Scan for the cell matching the given text and deliver its (x, y) coordinate at center. 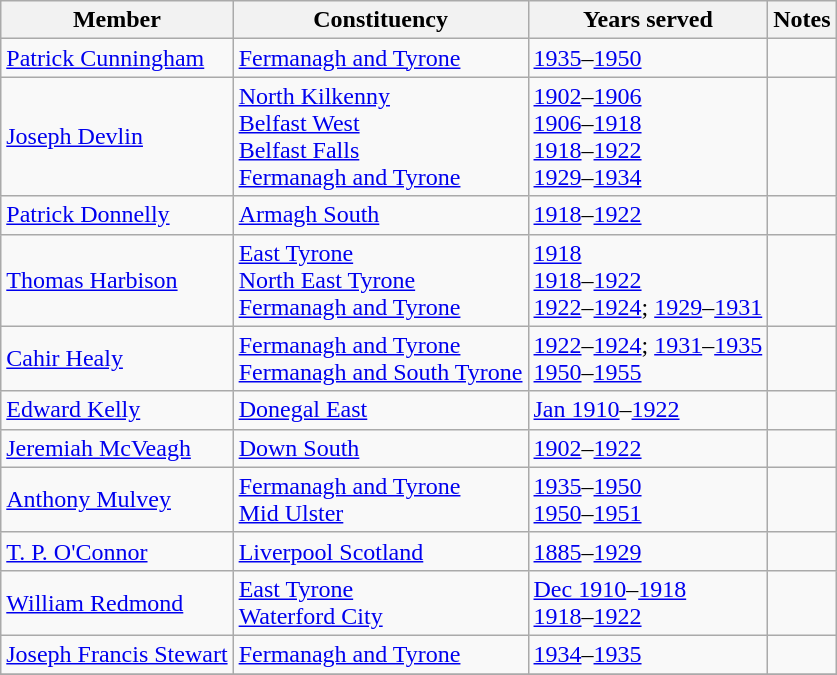
Member (117, 20)
Notes (802, 20)
Patrick Donnelly (117, 215)
East TyroneWaterford City (380, 602)
1935–1950 (648, 58)
Cahir Healy (117, 358)
Fermanagh and TyroneFermanagh and South Tyrone (380, 358)
Liverpool Scotland (380, 551)
East TyroneNorth East TyroneFermanagh and Tyrone (380, 280)
Jan 1910–1922 (648, 410)
1934–1935 (648, 654)
1885–1929 (648, 551)
Years served (648, 20)
1918–1922 (648, 215)
1935–1950 1950–1951 (648, 500)
Joseph Francis Stewart (117, 654)
Down South (380, 448)
19181918–19221922–1924; 1929–1931 (648, 280)
1902–1922 (648, 448)
T. P. O'Connor (117, 551)
Donegal East (380, 410)
North Kilkenny Belfast WestBelfast FallsFermanagh and Tyrone (380, 136)
1902–19061906–19181918–1922 1929–1934 (648, 136)
Constituency (380, 20)
1922–1924; 1931–1935 1950–1955 (648, 358)
Joseph Devlin (117, 136)
Dec 1910–19181918–1922 (648, 602)
Patrick Cunningham (117, 58)
Thomas Harbison (117, 280)
Anthony Mulvey (117, 500)
Armagh South (380, 215)
Jeremiah McVeagh (117, 448)
Fermanagh and TyroneMid Ulster (380, 500)
William Redmond (117, 602)
Edward Kelly (117, 410)
